For the text-containing cell, return its midpoint in (X, Y) coordinate format. 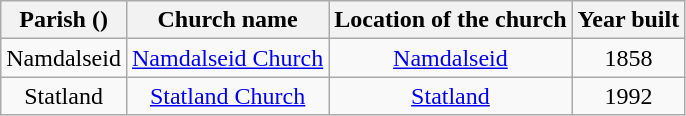
Namdalseid Church (227, 58)
Statland Church (227, 96)
Church name (227, 20)
Location of the church (450, 20)
1858 (628, 58)
Parish () (64, 20)
1992 (628, 96)
Year built (628, 20)
